Output the (x, y) coordinate of the center of the cell containing the given text.  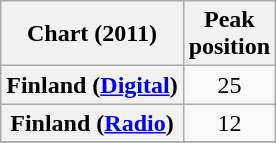
Finland (Radio) (92, 123)
12 (229, 123)
25 (229, 85)
Chart (2011) (92, 34)
Finland (Digital) (92, 85)
Peakposition (229, 34)
